Scan for the cell matching the given text and deliver its [x, y] coordinate at center. 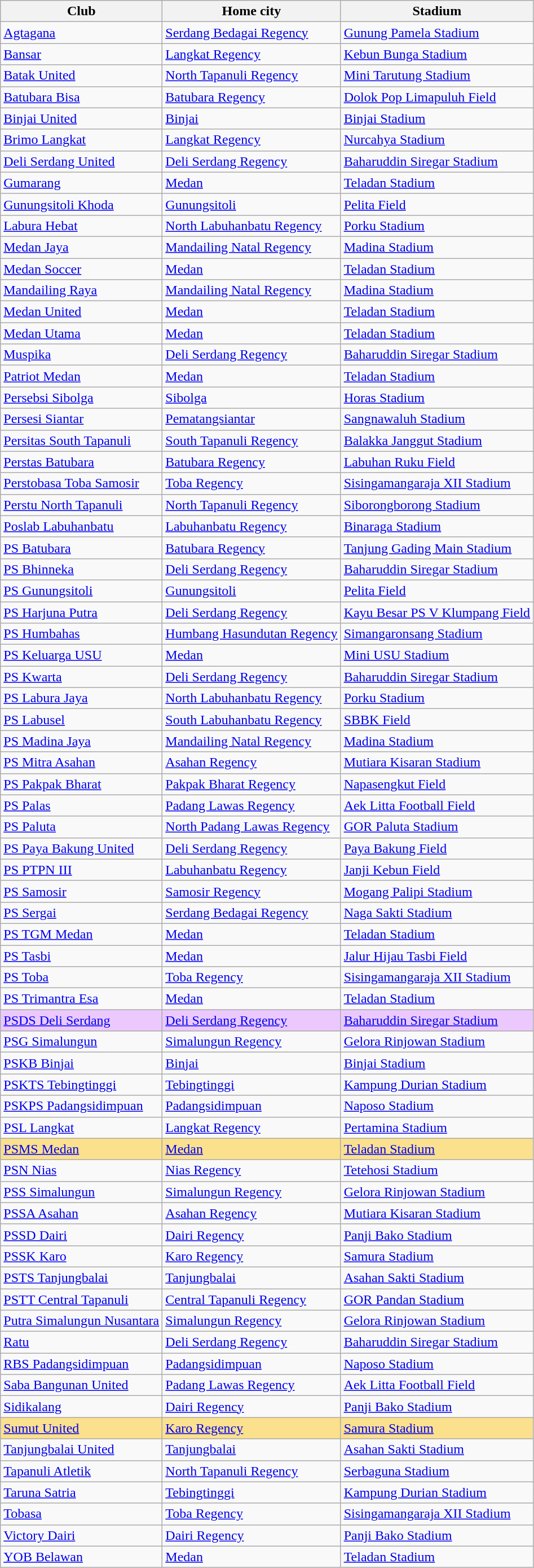
PS Pakpak Bharat [81, 784]
PSN Nias [81, 1170]
PS Trimantra Esa [81, 999]
Binjai United [81, 118]
Medan Jaya [81, 247]
Tanjung Gading Main Stadium [437, 548]
PS Paluta [81, 827]
Mini Tarutung Stadium [437, 76]
Perstobasa Toba Samosir [81, 483]
Gumarang [81, 183]
Siborongborong Stadium [437, 505]
PS Toba [81, 977]
Tetehosi Stadium [437, 1170]
PS Sergai [81, 913]
Nias Regency [251, 1170]
GOR Pandan Stadium [437, 1299]
PSSK Karo [81, 1256]
Batak United [81, 76]
South Labuhanbatu Regency [251, 720]
Naga Sakti Stadium [437, 913]
PSS Simalungun [81, 1192]
Club [81, 11]
Pematangsiantar [251, 419]
Medan Utama [81, 333]
PSKTS Tebingtinggi [81, 1085]
North Padang Lawas Regency [251, 827]
Binaraga Stadium [437, 526]
Mandailing Raya [81, 290]
Horas Stadium [437, 398]
Labuhan Ruku Field [437, 462]
PS Keluarga USU [81, 655]
PSKPS Padangsidimpuan [81, 1106]
Medan Soccer [81, 269]
Stadium [437, 11]
Kebun Bunga Stadium [437, 54]
PS Harjuna Putra [81, 612]
Taruna Satria [81, 1492]
Serbaguna Stadium [437, 1471]
Victory Dairi [81, 1535]
Poslab Labuhanbatu [81, 526]
PSKB Binjai [81, 1063]
Pertamina Stadium [437, 1127]
Bansar [81, 54]
PS Paya Bakung United [81, 848]
Mini USU Stadium [437, 655]
Home city [251, 11]
PS Tasbi [81, 956]
Sumut United [81, 1428]
PS Humbahas [81, 634]
Gunungsitoli Khoda [81, 204]
Perstu North Tapanuli [81, 505]
PS Batubara [81, 548]
PS Madina Jaya [81, 741]
Perstas Batubara [81, 462]
Muspika [81, 355]
PS Samosir [81, 891]
Tobasa [81, 1514]
Pakpak Bharat Regency [251, 784]
Persebsi Sibolga [81, 398]
PSTT Central Tapanuli [81, 1299]
Janji Kebun Field [437, 870]
Persesi Siantar [81, 419]
PS Gunungsitoli [81, 591]
Saba Bangunan United [81, 1385]
PS Mitra Asahan [81, 763]
Napasengkut Field [437, 784]
Persitas South Tapanuli [81, 441]
Agtagana [81, 33]
Sibolga [251, 398]
SBBK Field [437, 720]
PSG Simalungun [81, 1042]
YOB Belawan [81, 1557]
PS PTPN III [81, 870]
Labura Hebat [81, 226]
Humbang Hasundutan Regency [251, 634]
PSDS Deli Serdang [81, 1020]
Mogang Palipi Stadium [437, 891]
PS TGM Medan [81, 934]
PSTS Tanjungbalai [81, 1278]
PS Labusel [81, 720]
Simangaronsang Stadium [437, 634]
Batubara Bisa [81, 97]
Paya Bakung Field [437, 848]
Tapanuli Atletik [81, 1471]
Putra Simalungun Nusantara [81, 1321]
Nurcahya Stadium [437, 140]
Gunung Pamela Stadium [437, 33]
South Tapanuli Regency [251, 441]
PSSD Dairi [81, 1235]
Central Tapanuli Regency [251, 1299]
GOR Paluta Stadium [437, 827]
PS Bhinneka [81, 569]
Patriot Medan [81, 376]
Kayu Besar PS V Klumpang Field [437, 612]
PSSA Asahan [81, 1213]
PSL Langkat [81, 1127]
PS Palas [81, 805]
Balakka Janggut Stadium [437, 441]
Tanjungbalai United [81, 1450]
Brimo Langkat [81, 140]
Deli Serdang United [81, 161]
Medan United [81, 312]
PS Kwarta [81, 677]
Dolok Pop Limapuluh Field [437, 97]
Sangnawaluh Stadium [437, 419]
PSMS Medan [81, 1149]
Sidikalang [81, 1407]
RBS Padangsidimpuan [81, 1364]
Jalur Hijau Tasbi Field [437, 956]
Samosir Regency [251, 891]
Ratu [81, 1342]
PS Labura Jaya [81, 698]
